Return (X, Y) of the center of cell containing provided text 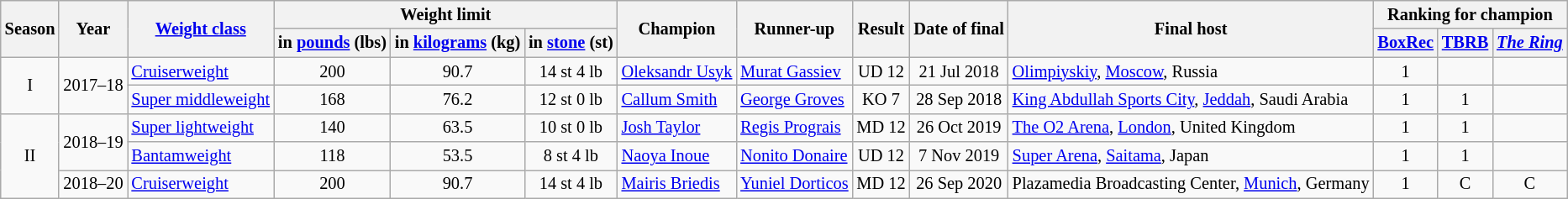
Callum Smith (677, 99)
76.2 (457, 99)
BoxRec (1405, 43)
Super lightweight (201, 128)
21 Jul 2018 (960, 71)
12 st 0 lb (571, 99)
63.5 (457, 128)
Nonito Donaire (794, 156)
King Abdullah Sports City, Jeddah, Saudi Arabia (1192, 99)
The O2 Arena, London, United Kingdom (1192, 128)
KO 7 (881, 99)
140 (333, 128)
Final host (1192, 29)
Runner-up (794, 29)
Yuniel Dorticos (794, 184)
8 st 4 lb (571, 156)
II (30, 156)
Season (30, 29)
168 (333, 99)
2018–19 (92, 141)
I (30, 86)
Champion (677, 29)
Naoya Inoue (677, 156)
2017–18 (92, 86)
Date of final (960, 29)
Plazamedia Broadcasting Center, Munich, Germany (1192, 184)
in kilograms (kg) (457, 43)
TBRB (1465, 43)
Mairis Briedis (677, 184)
Weight class (201, 29)
George Groves (794, 99)
Weight limit (445, 14)
Super middleweight (201, 99)
10 st 0 lb (571, 128)
Super Arena, Saitama, Japan (1192, 156)
26 Oct 2019 (960, 128)
Oleksandr Usyk (677, 71)
Result (881, 29)
Josh Taylor (677, 128)
Murat Gassiev (794, 71)
in stone (st) (571, 43)
Ranking for champion (1470, 14)
53.5 (457, 156)
Bantamweight (201, 156)
26 Sep 2020 (960, 184)
The Ring (1529, 43)
28 Sep 2018 (960, 99)
Olimpiyskiy, Moscow, Russia (1192, 71)
118 (333, 156)
2018–20 (92, 184)
Year (92, 29)
Regis Prograis (794, 128)
7 Nov 2019 (960, 156)
in pounds (lbs) (333, 43)
